Return (x, y) of the center of cell containing provided text 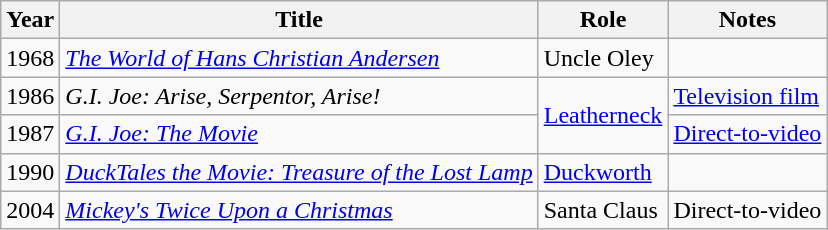
Leatherneck (603, 115)
Year (30, 20)
Santa Claus (603, 210)
Television film (748, 96)
Notes (748, 20)
1990 (30, 172)
1968 (30, 58)
2004 (30, 210)
1987 (30, 134)
Title (299, 20)
1986 (30, 96)
The World of Hans Christian Andersen (299, 58)
Duckworth (603, 172)
DuckTales the Movie: Treasure of the Lost Lamp (299, 172)
Mickey's Twice Upon a Christmas (299, 210)
G.I. Joe: Arise, Serpentor, Arise! (299, 96)
G.I. Joe: The Movie (299, 134)
Uncle Oley (603, 58)
Role (603, 20)
